Search for the cell housing the specified text and yield its [X, Y] center coordinate. 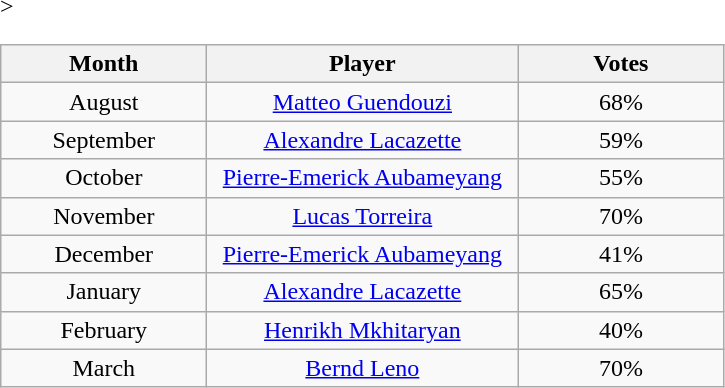
December [104, 254]
55% [621, 178]
September [104, 140]
August [104, 102]
Month [104, 64]
Matteo Guendouzi [362, 102]
October [104, 178]
40% [621, 330]
Henrikh Mkhitaryan [362, 330]
Votes [621, 64]
59% [621, 140]
February [104, 330]
65% [621, 292]
November [104, 216]
Bernd Leno [362, 368]
41% [621, 254]
68% [621, 102]
Lucas Torreira [362, 216]
January [104, 292]
March [104, 368]
Player [362, 64]
